From the cell containing the given text, extract its center point as [x, y] coordinate. 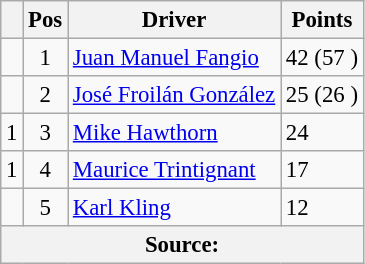
12 [322, 208]
Points [322, 20]
17 [322, 170]
Juan Manuel Fangio [174, 58]
Maurice Trintignant [174, 170]
25 (26 ) [322, 95]
Mike Hawthorn [174, 133]
Karl Kling [174, 208]
42 (57 ) [322, 58]
Source: [182, 245]
5 [46, 208]
Pos [46, 20]
2 [46, 95]
Driver [174, 20]
4 [46, 170]
3 [46, 133]
24 [322, 133]
José Froilán González [174, 95]
